Identify which cell holds the provided text, then report its [X, Y] central coordinate. 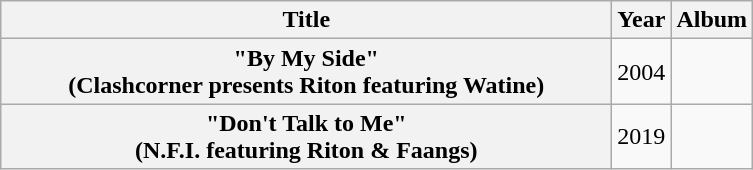
Year [642, 20]
"By My Side" (Clashcorner presents Riton featuring Watine) [306, 72]
"Don't Talk to Me" (N.F.I. featuring Riton & Faangs) [306, 136]
Title [306, 20]
2004 [642, 72]
2019 [642, 136]
Album [712, 20]
